Detect which cell encompasses the target text, then output its [X, Y] center coordinate. 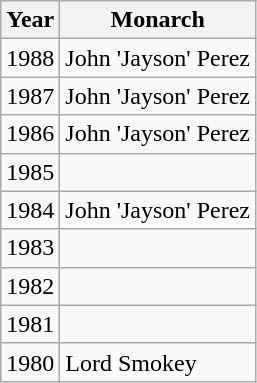
1984 [30, 210]
1988 [30, 58]
1983 [30, 248]
Lord Smokey [158, 362]
1980 [30, 362]
1985 [30, 172]
1986 [30, 134]
Year [30, 20]
1982 [30, 286]
1987 [30, 96]
Monarch [158, 20]
1981 [30, 324]
